Search for the cell housing the specified text and yield its [X, Y] center coordinate. 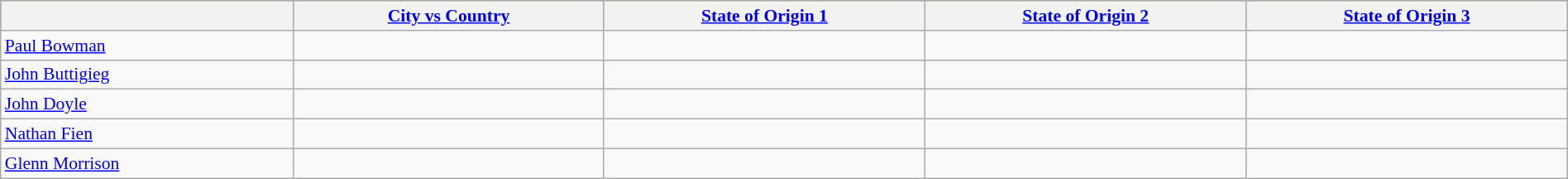
John Buttigieg [147, 75]
Paul Bowman [147, 46]
City vs Country [448, 16]
State of Origin 3 [1407, 16]
State of Origin 1 [764, 16]
John Doyle [147, 104]
Glenn Morrison [147, 163]
State of Origin 2 [1086, 16]
Nathan Fien [147, 134]
